Return the (X, Y) coordinate for the center point of the cell that contains the specified text.  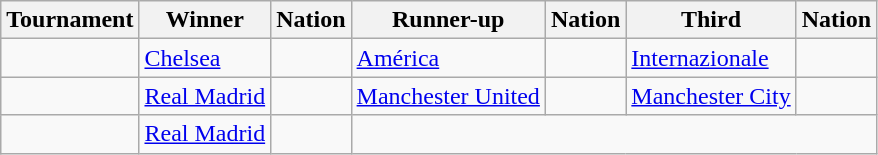
Manchester United (448, 96)
Third (711, 20)
Runner-up (448, 20)
Winner (205, 20)
Internazionale (711, 58)
Chelsea (205, 58)
Manchester City (711, 96)
América (448, 58)
Tournament (70, 20)
